Detect which cell encompasses the target text, then output its (x, y) center coordinate. 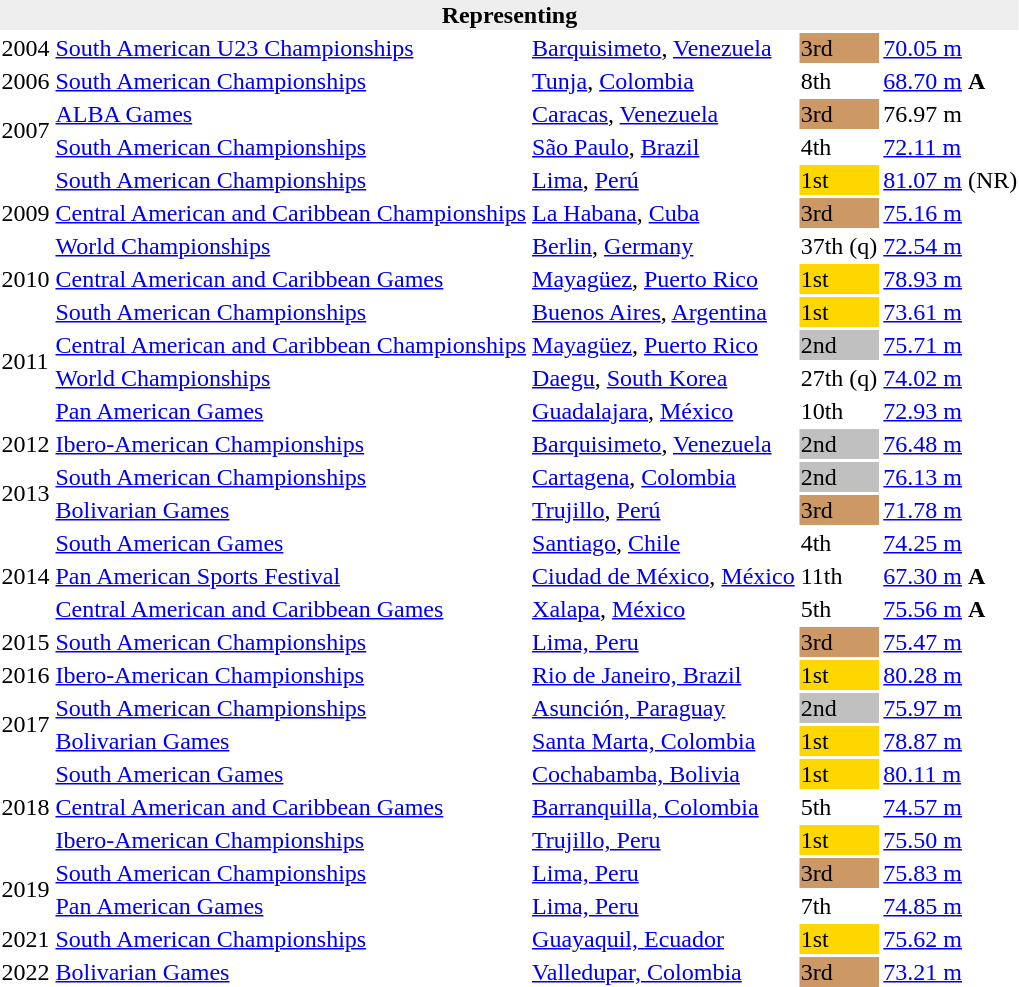
Tunja, Colombia (664, 81)
2015 (26, 642)
2014 (26, 576)
Santa Marta, Colombia (664, 741)
2016 (26, 675)
Rio de Janeiro, Brazil (664, 675)
67.30 m A (950, 576)
2011 (26, 362)
27th (q) (839, 378)
74.25 m (950, 543)
8th (839, 81)
11th (839, 576)
Buenos Aires, Argentina (664, 312)
Cochabamba, Bolivia (664, 774)
75.50 m (950, 840)
73.61 m (950, 312)
2013 (26, 494)
2022 (26, 972)
Representing (510, 15)
75.47 m (950, 642)
74.85 m (950, 906)
75.16 m (950, 213)
80.28 m (950, 675)
Santiago, Chile (664, 543)
Xalapa, México (664, 609)
72.54 m (950, 246)
Pan American Sports Festival (291, 576)
Cartagena, Colombia (664, 477)
Lima, Perú (664, 180)
Asunción, Paraguay (664, 708)
37th (q) (839, 246)
Caracas, Venezuela (664, 114)
Berlin, Germany (664, 246)
Trujillo, Peru (664, 840)
Ciudad de México, México (664, 576)
La Habana, Cuba (664, 213)
São Paulo, Brazil (664, 147)
2006 (26, 81)
70.05 m (950, 48)
Guayaquil, Ecuador (664, 939)
10th (839, 411)
2017 (26, 724)
2004 (26, 48)
71.78 m (950, 510)
2007 (26, 130)
2018 (26, 807)
75.56 m A (950, 609)
7th (839, 906)
2021 (26, 939)
76.48 m (950, 444)
80.11 m (950, 774)
2010 (26, 279)
72.93 m (950, 411)
2009 (26, 213)
South American U23 Championships (291, 48)
75.97 m (950, 708)
68.70 m A (950, 81)
72.11 m (950, 147)
76.97 m (950, 114)
76.13 m (950, 477)
81.07 m (NR) (950, 180)
75.83 m (950, 873)
Daegu, South Korea (664, 378)
75.62 m (950, 939)
Barranquilla, Colombia (664, 807)
75.71 m (950, 345)
2012 (26, 444)
73.21 m (950, 972)
Trujillo, Perú (664, 510)
Guadalajara, México (664, 411)
78.87 m (950, 741)
74.57 m (950, 807)
2019 (26, 890)
74.02 m (950, 378)
Valledupar, Colombia (664, 972)
78.93 m (950, 279)
ALBA Games (291, 114)
